For the text-containing cell, return its midpoint in (x, y) coordinate format. 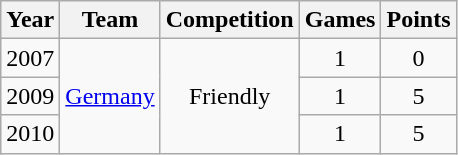
Team (110, 20)
Points (418, 20)
Friendly (230, 96)
Games (340, 20)
2009 (30, 96)
0 (418, 58)
2010 (30, 134)
Germany (110, 96)
2007 (30, 58)
Competition (230, 20)
Year (30, 20)
